Detect which cell encompasses the target text, then output its [X, Y] center coordinate. 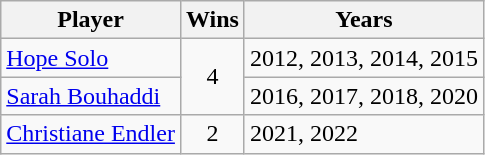
Wins [212, 20]
Years [364, 20]
Player [91, 20]
2 [212, 134]
Hope Solo [91, 58]
2012, 2013, 2014, 2015 [364, 58]
2016, 2017, 2018, 2020 [364, 96]
4 [212, 77]
Christiane Endler [91, 134]
2021, 2022 [364, 134]
Sarah Bouhaddi [91, 96]
